From the cell containing the given text, extract its center point as (x, y) coordinate. 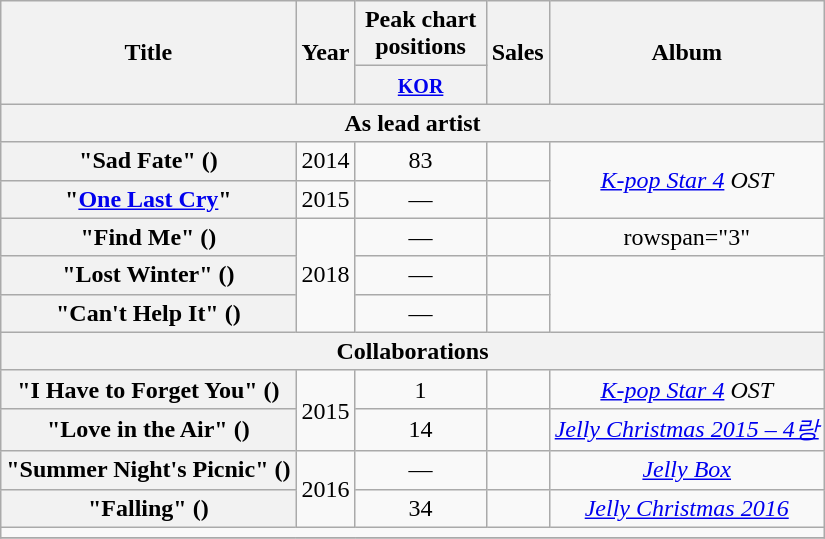
"Find Me" () (148, 237)
Jelly Box (686, 470)
"Lost Winter" () (148, 275)
Collaborations (413, 351)
Year (326, 52)
"Sad Fate" () (148, 161)
"One Last Cry" (148, 199)
2014 (326, 161)
As lead artist (413, 123)
2018 (326, 275)
"Falling" () (148, 508)
14 (420, 430)
"Summer Night's Picnic" () (148, 470)
1 (420, 389)
"Love in the Air" () (148, 430)
Album (686, 52)
"Can't Help It" () (148, 313)
Peak chart positions (420, 34)
Jelly Christmas 2015 – 4랑 (686, 430)
rowspan="3" (686, 237)
Jelly Christmas 2016 (686, 508)
KOR (420, 85)
83 (420, 161)
"I Have to Forget You" () (148, 389)
34 (420, 508)
Sales (518, 52)
Title (148, 52)
2016 (326, 489)
